Pinpoint the cell where the given text exists, returning its [x, y] midpoint coordinate. 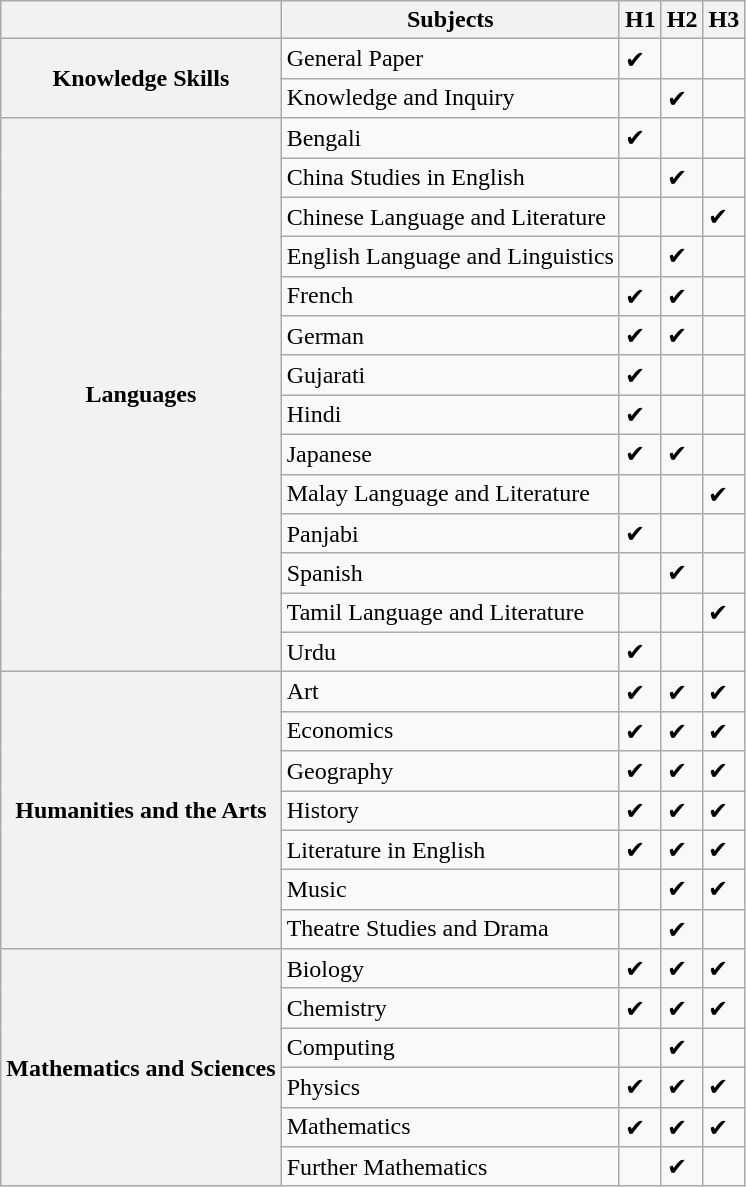
French [450, 296]
Chemistry [450, 1008]
Spanish [450, 573]
Knowledge and Inquiry [450, 98]
Theatre Studies and Drama [450, 929]
Malay Language and Literature [450, 494]
Panjabi [450, 534]
Chinese Language and Literature [450, 217]
Knowledge Skills [141, 78]
General Paper [450, 59]
H3 [724, 20]
Humanities and the Arts [141, 810]
Tamil Language and Literature [450, 613]
H2 [682, 20]
Japanese [450, 454]
Mathematics [450, 1127]
China Studies in English [450, 178]
History [450, 810]
Physics [450, 1087]
Further Mathematics [450, 1167]
Music [450, 890]
Hindi [450, 415]
Mathematics and Sciences [141, 1068]
Subjects [450, 20]
Languages [141, 395]
Computing [450, 1048]
Biology [450, 969]
Gujarati [450, 375]
Bengali [450, 138]
German [450, 336]
Urdu [450, 652]
Art [450, 692]
English Language and Linguistics [450, 257]
Literature in English [450, 850]
Economics [450, 731]
H1 [640, 20]
Geography [450, 771]
